Extract the [x, y] coordinate from the center of the cell holding the provided text.  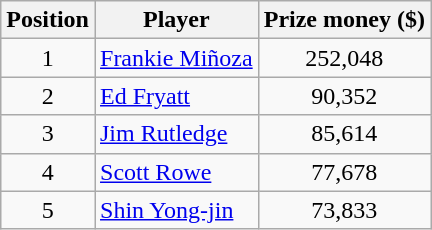
Player [176, 20]
73,833 [344, 210]
252,048 [344, 58]
Ed Fryatt [176, 96]
Frankie Miñoza [176, 58]
Jim Rutledge [176, 134]
Shin Yong-jin [176, 210]
4 [48, 172]
Prize money ($) [344, 20]
85,614 [344, 134]
2 [48, 96]
3 [48, 134]
Scott Rowe [176, 172]
77,678 [344, 172]
5 [48, 210]
90,352 [344, 96]
1 [48, 58]
Position [48, 20]
